Return the [X, Y] coordinate for the center point of the cell that contains the specified text.  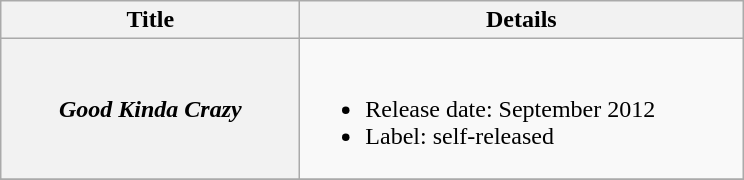
Title [150, 20]
Release date: September 2012Label: self-released [522, 109]
Good Kinda Crazy [150, 109]
Details [522, 20]
